From the cell containing the given text, extract its center point as (x, y) coordinate. 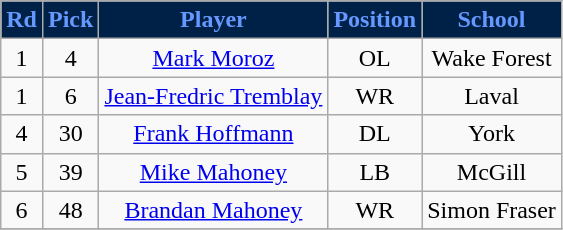
Player (214, 20)
Laval (492, 96)
Brandan Mahoney (214, 210)
OL (375, 58)
School (492, 20)
Mike Mahoney (214, 172)
Rd (22, 20)
DL (375, 134)
Frank Hoffmann (214, 134)
Wake Forest (492, 58)
York (492, 134)
48 (70, 210)
McGill (492, 172)
Jean-Fredric Tremblay (214, 96)
Pick (70, 20)
LB (375, 172)
30 (70, 134)
5 (22, 172)
Simon Fraser (492, 210)
Position (375, 20)
39 (70, 172)
Mark Moroz (214, 58)
